Identify which cell holds the provided text, then report its [X, Y] central coordinate. 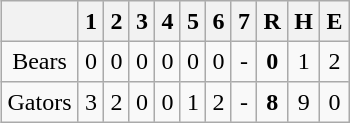
6 [219, 21]
9 [304, 102]
5 [193, 21]
8 [272, 102]
4 [168, 21]
Bears [40, 61]
E [335, 21]
R [272, 21]
7 [244, 21]
H [304, 21]
Gators [40, 102]
